Identify which cell holds the provided text, then report its (x, y) central coordinate. 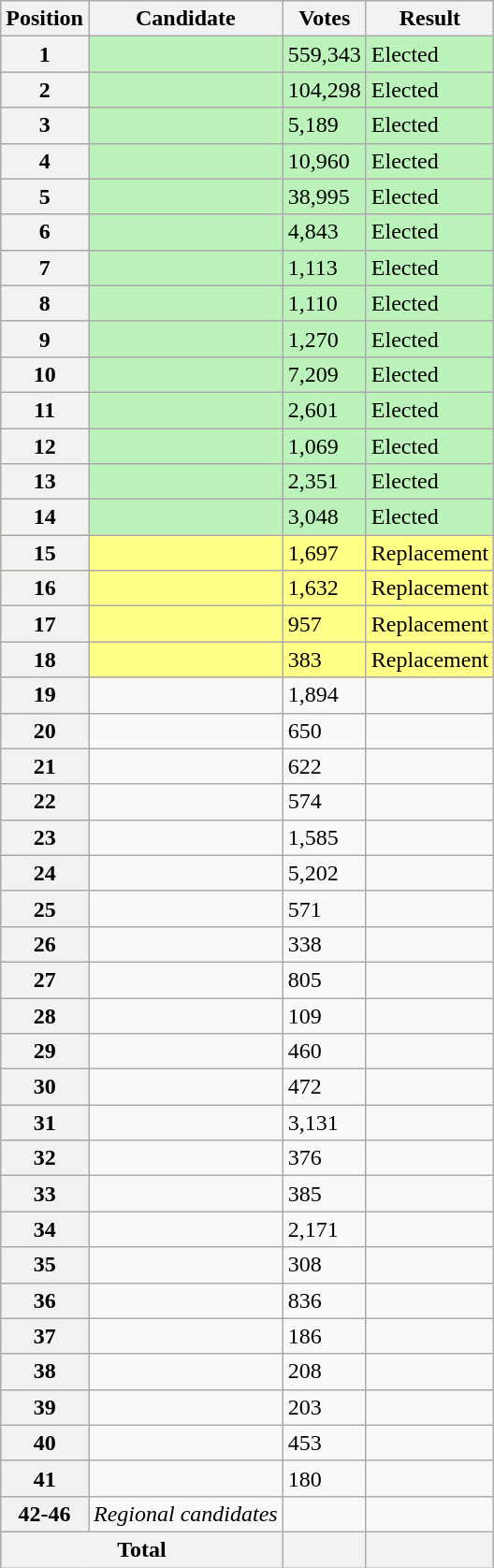
650 (324, 731)
805 (324, 980)
559,343 (324, 54)
19 (45, 695)
10 (45, 374)
376 (324, 1158)
14 (45, 517)
383 (324, 660)
836 (324, 1300)
11 (45, 410)
39 (45, 1407)
622 (324, 766)
29 (45, 1052)
9 (45, 339)
5 (45, 196)
460 (324, 1052)
Result (429, 19)
3,048 (324, 517)
2,601 (324, 410)
6 (45, 232)
453 (324, 1443)
574 (324, 802)
1,632 (324, 588)
23 (45, 837)
2,351 (324, 482)
2,171 (324, 1229)
22 (45, 802)
3 (45, 125)
203 (324, 1407)
12 (45, 446)
13 (45, 482)
1 (45, 54)
4,843 (324, 232)
104,298 (324, 90)
42-46 (45, 1514)
Votes (324, 19)
27 (45, 980)
33 (45, 1194)
24 (45, 873)
41 (45, 1478)
1,110 (324, 303)
37 (45, 1336)
Position (45, 19)
957 (324, 624)
20 (45, 731)
40 (45, 1443)
Total (142, 1549)
16 (45, 588)
31 (45, 1123)
7 (45, 268)
30 (45, 1087)
308 (324, 1265)
1,113 (324, 268)
385 (324, 1194)
180 (324, 1478)
21 (45, 766)
28 (45, 1015)
571 (324, 908)
25 (45, 908)
8 (45, 303)
338 (324, 944)
5,202 (324, 873)
32 (45, 1158)
3,131 (324, 1123)
1,894 (324, 695)
1,270 (324, 339)
1,585 (324, 837)
186 (324, 1336)
7,209 (324, 374)
17 (45, 624)
Regional candidates (185, 1514)
10,960 (324, 161)
35 (45, 1265)
34 (45, 1229)
1,697 (324, 553)
109 (324, 1015)
26 (45, 944)
2 (45, 90)
5,189 (324, 125)
Candidate (185, 19)
38 (45, 1372)
1,069 (324, 446)
15 (45, 553)
4 (45, 161)
38,995 (324, 196)
208 (324, 1372)
36 (45, 1300)
18 (45, 660)
472 (324, 1087)
